Pinpoint the cell where the given text exists, returning its (X, Y) midpoint coordinate. 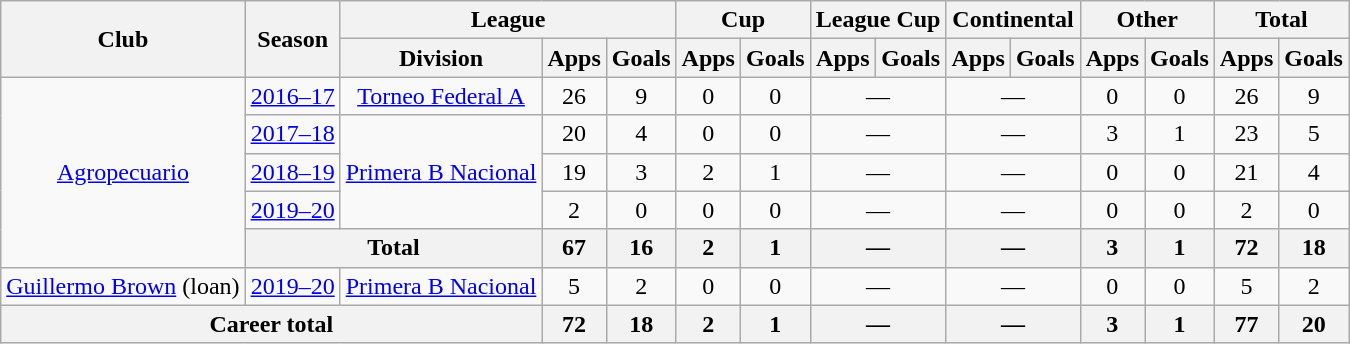
Career total (272, 324)
League Cup (878, 20)
League (508, 20)
Torneo Federal A (441, 96)
Continental (1013, 20)
Season (292, 39)
23 (1246, 134)
Cup (743, 20)
21 (1246, 172)
2016–17 (292, 96)
67 (574, 248)
Agropecuario (123, 172)
Club (123, 39)
77 (1246, 324)
Guillermo Brown (loan) (123, 286)
2018–19 (292, 172)
Division (441, 58)
19 (574, 172)
16 (641, 248)
2017–18 (292, 134)
Other (1147, 20)
